For the text-containing cell, return its midpoint in (X, Y) coordinate format. 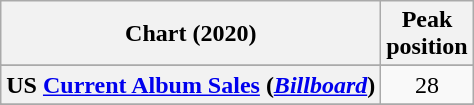
Chart (2020) (191, 34)
Peakposition (427, 34)
US Current Album Sales (Billboard) (191, 85)
28 (427, 85)
